Determine the [x, y] coordinate at the center of the cell enclosing the given text.  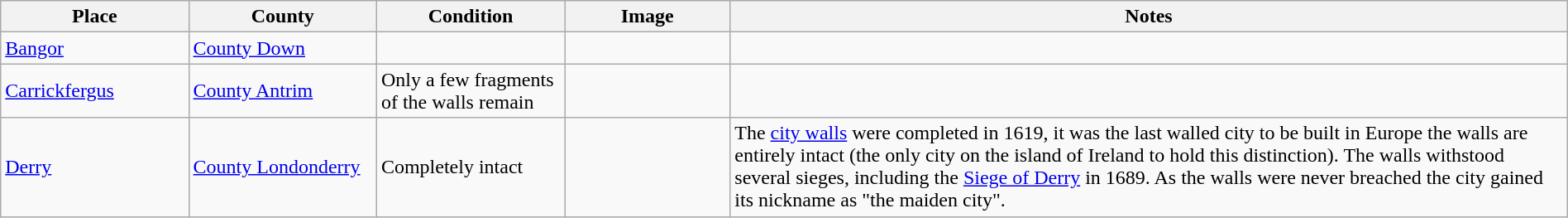
Place [94, 17]
Bangor [94, 48]
County [283, 17]
Image [648, 17]
Derry [94, 167]
County Down [283, 48]
County Antrim [283, 91]
Notes [1149, 17]
Condition [470, 17]
County Londonderry [283, 167]
Only a few fragments of the walls remain [470, 91]
Carrickfergus [94, 91]
Completely intact [470, 167]
